From the cell containing the given text, extract its center point as [x, y] coordinate. 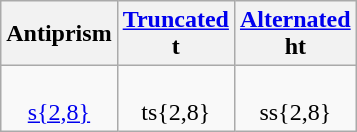
Alternatedht [295, 34]
ts{2,8} [176, 98]
Truncatedt [176, 34]
s{2,8} [59, 98]
Antiprism [59, 34]
ss{2,8} [295, 98]
